Find where the given text appears and provide that cell's center as [x, y] coordinate. 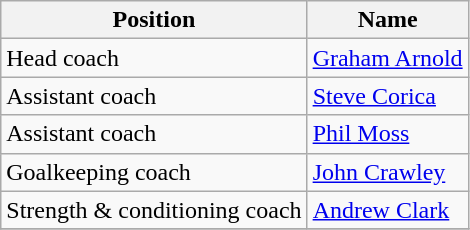
Position [154, 20]
Phil Moss [388, 134]
Head coach [154, 58]
Goalkeeping coach [154, 172]
Andrew Clark [388, 210]
John Crawley [388, 172]
Name [388, 20]
Strength & conditioning coach [154, 210]
Graham Arnold [388, 58]
Steve Corica [388, 96]
